Find where the given text appears and provide that cell's center as (x, y) coordinate. 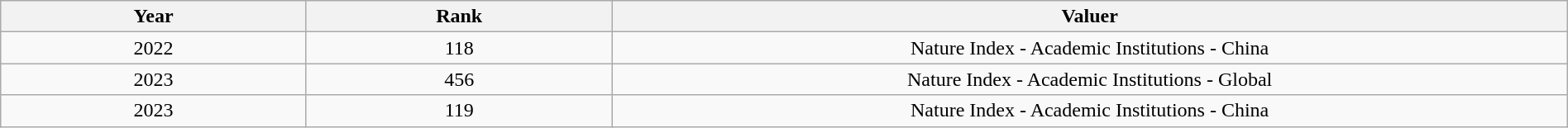
Rank (459, 17)
Valuer (1090, 17)
Year (154, 17)
2022 (154, 48)
118 (459, 48)
456 (459, 79)
119 (459, 111)
Nature Index - Academic Institutions - Global (1090, 79)
